Determine the [X, Y] coordinate at the center of the cell enclosing the given text.  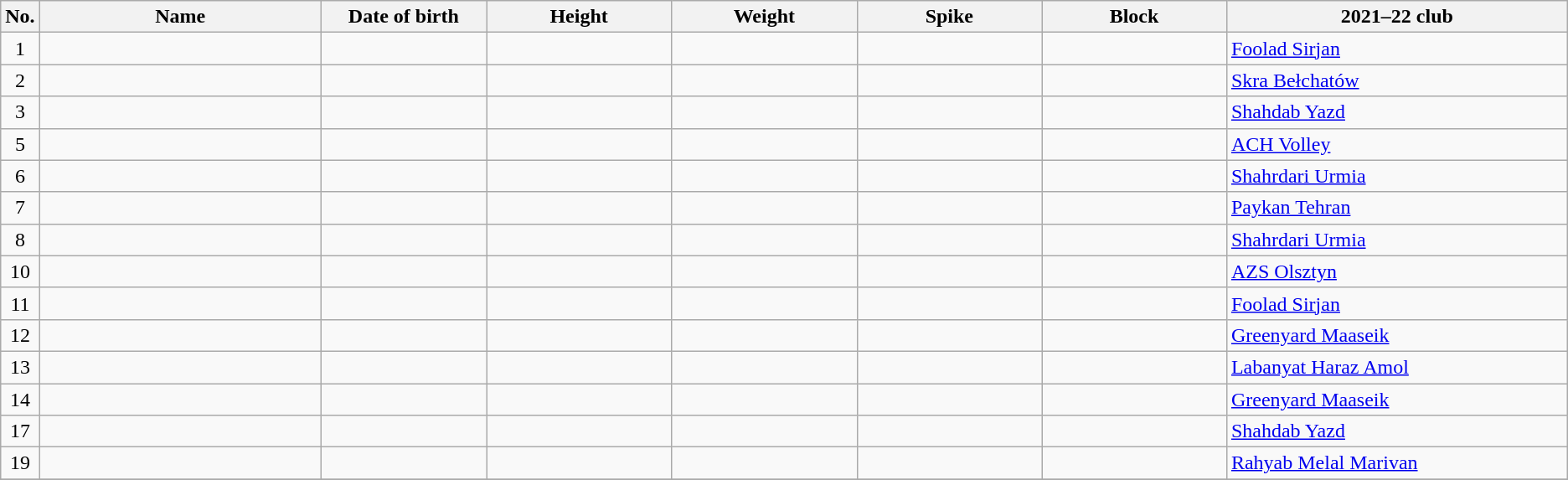
Rahyab Melal Marivan [1397, 463]
Name [180, 17]
2 [20, 80]
6 [20, 176]
1 [20, 49]
7 [20, 208]
Labanyat Haraz Amol [1397, 367]
5 [20, 144]
Paykan Tehran [1397, 208]
Block [1134, 17]
17 [20, 431]
2021–22 club [1397, 17]
14 [20, 400]
Weight [764, 17]
ACH Volley [1397, 144]
12 [20, 335]
8 [20, 240]
13 [20, 367]
19 [20, 463]
10 [20, 271]
Height [580, 17]
Spike [950, 17]
Date of birth [404, 17]
No. [20, 17]
3 [20, 112]
Skra Bełchatów [1397, 80]
AZS Olsztyn [1397, 271]
11 [20, 303]
